Scan for the cell matching the given text and deliver its [x, y] coordinate at center. 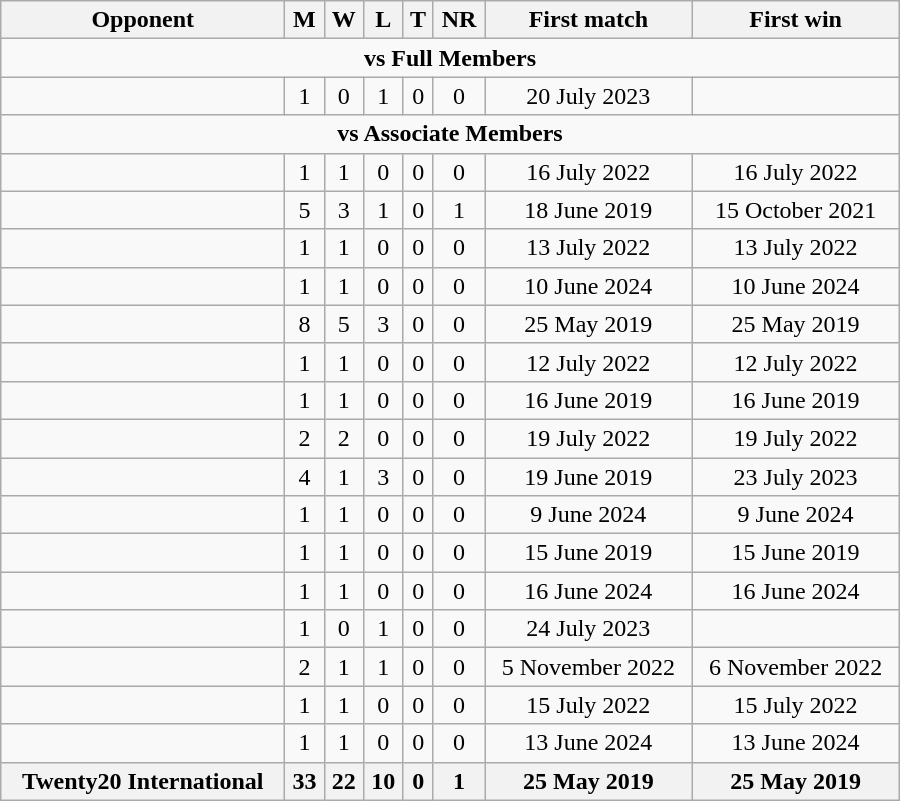
W [344, 20]
5 November 2022 [588, 667]
15 October 2021 [796, 210]
M [304, 20]
L [384, 20]
20 July 2023 [588, 96]
First win [796, 20]
18 June 2019 [588, 210]
10 [384, 781]
24 July 2023 [588, 629]
NR [458, 20]
T [418, 20]
19 June 2019 [588, 477]
First match [588, 20]
33 [304, 781]
6 November 2022 [796, 667]
vs Associate Members [450, 134]
23 July 2023 [796, 477]
4 [304, 477]
Opponent [143, 20]
vs Full Members [450, 58]
8 [304, 324]
22 [344, 781]
Twenty20 International [143, 781]
